Extract the [x, y] coordinate from the center of the cell holding the provided text.  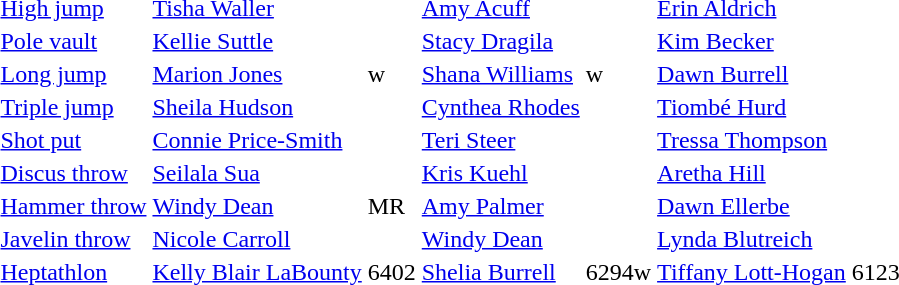
Kris Kuehl [500, 173]
Shana Williams [500, 74]
Lynda Blutreich [752, 239]
Tressa Thompson [752, 140]
Nicole Carroll [257, 239]
Tiombé Hurd [752, 107]
Aretha Hill [752, 173]
Stacy Dragila [500, 41]
Cynthea Rhodes [500, 107]
Dawn Ellerbe [752, 206]
Kellie Suttle [257, 41]
Marion Jones [257, 74]
Kim Becker [752, 41]
Teri Steer [500, 140]
Dawn Burrell [752, 74]
MR [392, 206]
Connie Price-Smith [257, 140]
Seilala Sua [257, 173]
Amy Palmer [500, 206]
Sheila Hudson [257, 107]
